Capture the cell that displays the provided text and extract its (X, Y) central coordinate. 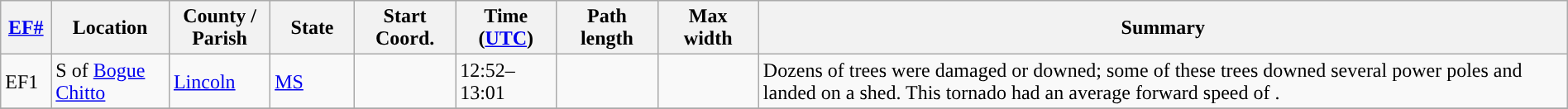
S of Bogue Chitto (111, 81)
12:52–13:01 (506, 81)
Location (111, 28)
County / Parish (219, 28)
Summary (1163, 28)
EF# (26, 28)
State (313, 28)
Max width (708, 28)
Lincoln (219, 81)
Time (UTC) (506, 28)
EF1 (26, 81)
MS (313, 81)
Start Coord. (404, 28)
Path length (607, 28)
